Provide the (x, y) coordinate of the cell's center where the given text is located.  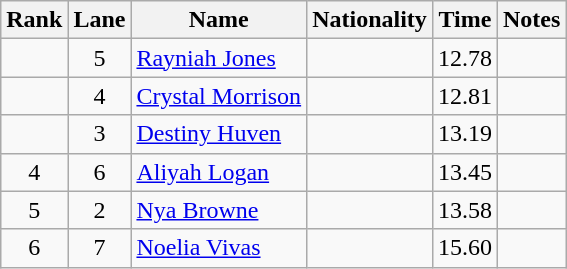
Destiny Huven (219, 134)
12.78 (464, 58)
Nya Browne (219, 210)
Notes (531, 20)
Crystal Morrison (219, 96)
Nationality (370, 20)
Rank (34, 20)
Rayniah Jones (219, 58)
3 (100, 134)
2 (100, 210)
15.60 (464, 248)
Name (219, 20)
12.81 (464, 96)
Noelia Vivas (219, 248)
13.45 (464, 172)
13.19 (464, 134)
Time (464, 20)
Lane (100, 20)
Aliyah Logan (219, 172)
7 (100, 248)
13.58 (464, 210)
